Locate the cell with the specified text and output its (X, Y) center coordinate. 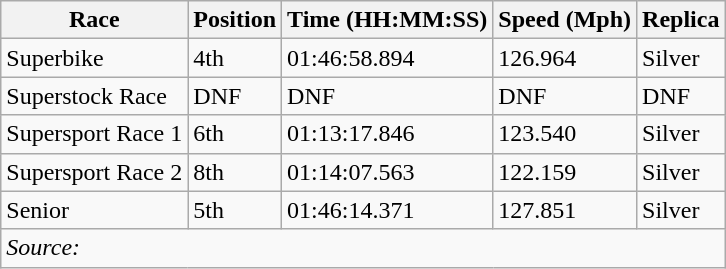
127.851 (565, 210)
Time (HH:MM:SS) (388, 20)
123.540 (565, 134)
Replica (681, 20)
Supersport Race 1 (94, 134)
Race (94, 20)
Senior (94, 210)
01:46:14.371 (388, 210)
126.964 (565, 58)
01:14:07.563 (388, 172)
8th (235, 172)
Supersport Race 2 (94, 172)
122.159 (565, 172)
4th (235, 58)
Source: (363, 248)
Superbike (94, 58)
01:13:17.846 (388, 134)
Speed (Mph) (565, 20)
5th (235, 210)
01:46:58.894 (388, 58)
6th (235, 134)
Superstock Race (94, 96)
Position (235, 20)
